Identify which cell holds the provided text, then report its (x, y) central coordinate. 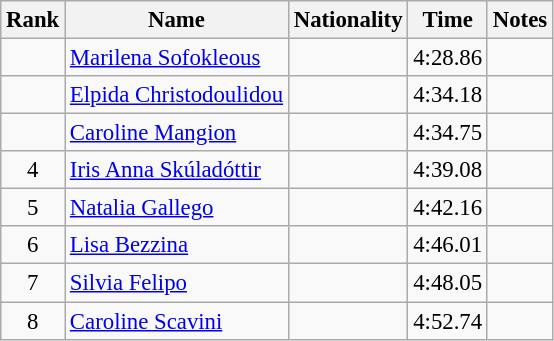
Notes (520, 20)
4:34.18 (448, 95)
4:48.05 (448, 283)
Iris Anna Skúladóttir (177, 170)
4:42.16 (448, 208)
4:46.01 (448, 245)
Elpida Christodoulidou (177, 95)
4:52.74 (448, 321)
8 (33, 321)
Nationality (348, 20)
4 (33, 170)
4:28.86 (448, 58)
4:34.75 (448, 133)
Lisa Bezzina (177, 245)
Marilena Sofokleous (177, 58)
5 (33, 208)
Caroline Mangion (177, 133)
6 (33, 245)
Name (177, 20)
4:39.08 (448, 170)
Silvia Felipo (177, 283)
7 (33, 283)
Time (448, 20)
Natalia Gallego (177, 208)
Caroline Scavini (177, 321)
Rank (33, 20)
